Find where the given text appears and provide that cell's center as [X, Y] coordinate. 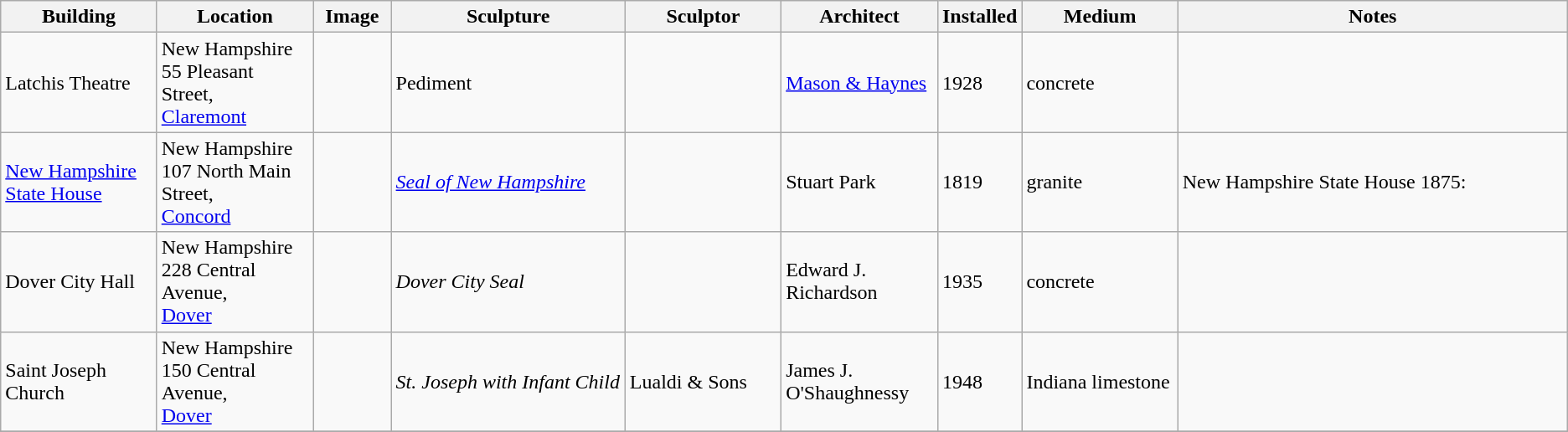
Sculpture [508, 17]
Latchis Theatre [79, 82]
St. Joseph with Infant Child [508, 382]
Architect [859, 17]
1948 [979, 382]
Building [79, 17]
New Hampshire107 North Main Street,Concord [235, 183]
Sculptor [703, 17]
Stuart Park [859, 183]
Location [235, 17]
Edward J. Richardson [859, 281]
New Hampshire State House [79, 183]
Dover City Hall [79, 281]
Indiana limestone [1100, 382]
New Hampshire150 Central Avenue,Dover [235, 382]
Saint Joseph Church [79, 382]
New Hampshire228 Central Avenue,Dover [235, 281]
Lualdi & Sons [703, 382]
Medium [1100, 17]
1935 [979, 281]
New Hampshire State House 1875: [1372, 183]
Pediment [508, 82]
James J. O'Shaughnessy [859, 382]
Mason & Haynes [859, 82]
New Hampshire55 Pleasant Street,Claremont [235, 82]
Installed [979, 17]
Notes [1372, 17]
1819 [979, 183]
Dover City Seal [508, 281]
granite [1100, 183]
1928 [979, 82]
Seal of New Hampshire [508, 183]
Image [352, 17]
